From the cell containing the given text, extract its center point as (X, Y) coordinate. 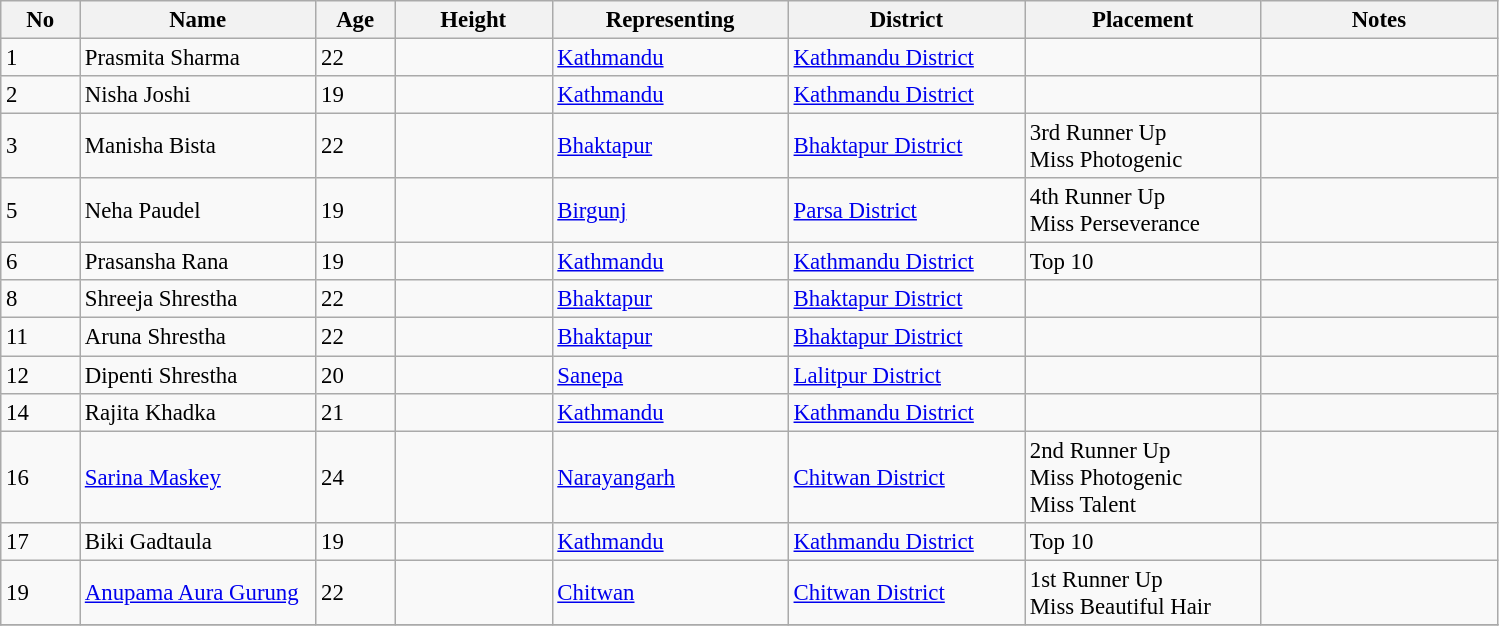
3rd Runner Up Miss Photogenic (1142, 146)
6 (40, 262)
Parsa District (906, 210)
3 (40, 146)
Dipenti Shrestha (198, 375)
16 (40, 477)
Representing (670, 20)
Rajita Khadka (198, 412)
20 (356, 375)
No (40, 20)
Height (473, 20)
Sarina Maskey (198, 477)
Anupama Aura Gurung (198, 592)
Biki Gadtaula (198, 541)
Prasmita Sharma (198, 58)
Narayangarh (670, 477)
14 (40, 412)
8 (40, 299)
21 (356, 412)
Sanepa (670, 375)
District (906, 20)
2nd Runner Up Miss Photogenic Miss Talent (1142, 477)
17 (40, 541)
Neha Paudel (198, 210)
Shreeja Shrestha (198, 299)
1st Runner Up Miss Beautiful Hair (1142, 592)
4th Runner Up Miss Perseverance (1142, 210)
5 (40, 210)
11 (40, 337)
Lalitpur District (906, 375)
Age (356, 20)
1 (40, 58)
Prasansha Rana (198, 262)
Aruna Shrestha (198, 337)
Birgunj (670, 210)
Manisha Bista (198, 146)
12 (40, 375)
Name (198, 20)
Nisha Joshi (198, 95)
2 (40, 95)
Chitwan (670, 592)
24 (356, 477)
Placement (1142, 20)
Notes (1379, 20)
